Extract the [X, Y] coordinate from the center of the cell holding the provided text.  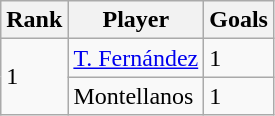
Montellanos [136, 96]
Player [136, 20]
Rank [34, 20]
T. Fernández [136, 58]
Goals [239, 20]
